Return the [X, Y] coordinate for the center point of the cell that contains the specified text.  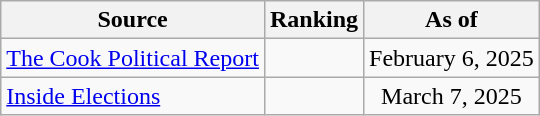
February 6, 2025 [452, 58]
Inside Elections [133, 96]
The Cook Political Report [133, 58]
Source [133, 20]
As of [452, 20]
Ranking [314, 20]
March 7, 2025 [452, 96]
